Extract the [x, y] coordinate from the center of the cell holding the provided text.  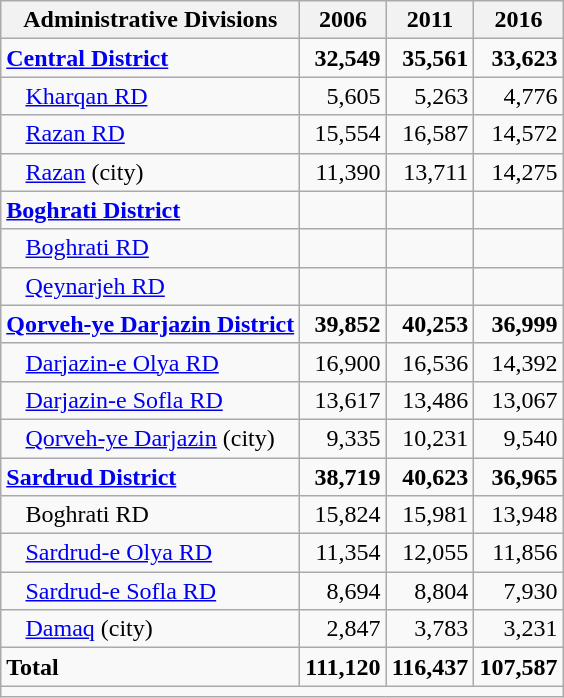
Sardrud District [150, 477]
11,354 [343, 553]
36,965 [518, 477]
Qorveh-ye Darjazin District [150, 324]
5,605 [343, 96]
Razan RD [150, 134]
13,948 [518, 515]
8,694 [343, 591]
3,783 [430, 629]
11,856 [518, 553]
111,120 [343, 667]
2011 [430, 20]
3,231 [518, 629]
Administrative Divisions [150, 20]
Qeynarjeh RD [150, 286]
107,587 [518, 667]
Qorveh-ye Darjazin (city) [150, 438]
16,587 [430, 134]
Central District [150, 58]
9,335 [343, 438]
Boghrati District [150, 210]
Sardrud-e Olya RD [150, 553]
13,711 [430, 172]
4,776 [518, 96]
15,554 [343, 134]
15,824 [343, 515]
8,804 [430, 591]
12,055 [430, 553]
Darjazin-e Sofla RD [150, 400]
10,231 [430, 438]
116,437 [430, 667]
Kharqan RD [150, 96]
2,847 [343, 629]
9,540 [518, 438]
40,253 [430, 324]
40,623 [430, 477]
13,617 [343, 400]
16,536 [430, 362]
Total [150, 667]
38,719 [343, 477]
13,067 [518, 400]
Damaq (city) [150, 629]
16,900 [343, 362]
7,930 [518, 591]
Razan (city) [150, 172]
Darjazin-e Olya RD [150, 362]
39,852 [343, 324]
14,572 [518, 134]
2006 [343, 20]
36,999 [518, 324]
14,392 [518, 362]
14,275 [518, 172]
5,263 [430, 96]
33,623 [518, 58]
15,981 [430, 515]
Sardrud-e Sofla RD [150, 591]
2016 [518, 20]
13,486 [430, 400]
11,390 [343, 172]
35,561 [430, 58]
32,549 [343, 58]
